For the text-containing cell, return its midpoint in [X, Y] coordinate format. 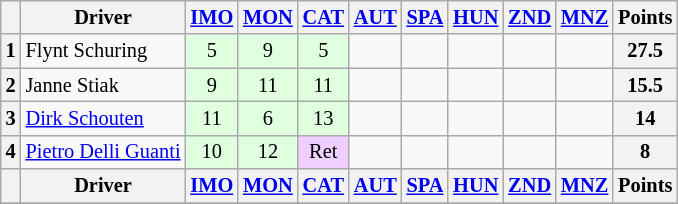
Flynt Schuring [104, 51]
15.5 [645, 85]
Ret [324, 152]
8 [645, 152]
10 [212, 152]
2 [11, 85]
Dirk Schouten [104, 118]
Pietro Delli Guanti [104, 152]
14 [645, 118]
13 [324, 118]
27.5 [645, 51]
1 [11, 51]
12 [268, 152]
Janne Stiak [104, 85]
4 [11, 152]
3 [11, 118]
6 [268, 118]
